From the cell containing the given text, extract its center point as [x, y] coordinate. 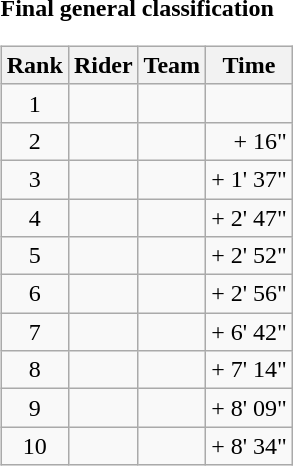
+ 16" [250, 141]
Time [250, 65]
Team [172, 65]
6 [34, 294]
+ 7' 14" [250, 370]
+ 8' 34" [250, 446]
+ 6' 42" [250, 332]
Rider [103, 65]
7 [34, 332]
10 [34, 446]
+ 8' 09" [250, 408]
1 [34, 103]
3 [34, 179]
2 [34, 141]
+ 2' 47" [250, 217]
+ 2' 52" [250, 256]
8 [34, 370]
4 [34, 217]
+ 2' 56" [250, 294]
+ 1' 37" [250, 179]
9 [34, 408]
5 [34, 256]
Rank [34, 65]
